Scan for the cell matching the given text and deliver its [x, y] coordinate at center. 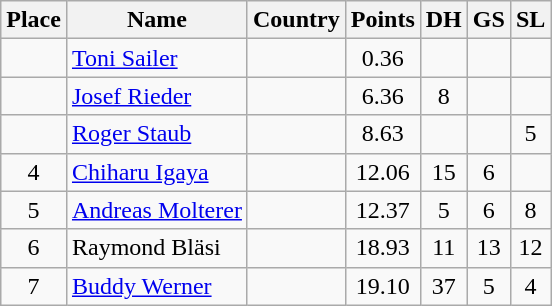
8.63 [382, 134]
15 [444, 172]
12 [530, 248]
Toni Sailer [156, 58]
GS [488, 20]
12.06 [382, 172]
SL [530, 20]
12.37 [382, 210]
DH [444, 20]
Name [156, 20]
6.36 [382, 96]
Josef Rieder [156, 96]
Andreas Molterer [156, 210]
Chiharu Igaya [156, 172]
37 [444, 286]
18.93 [382, 248]
13 [488, 248]
7 [34, 286]
Place [34, 20]
Roger Staub [156, 134]
Points [382, 20]
Raymond Bläsi [156, 248]
19.10 [382, 286]
Country [296, 20]
Buddy Werner [156, 286]
11 [444, 248]
0.36 [382, 58]
